Provide the (x, y) coordinate of the cell's center where the given text is located.  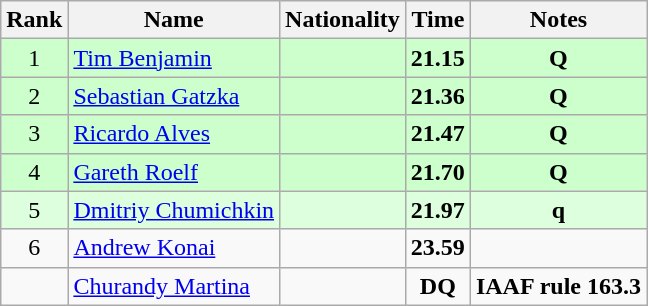
5 (34, 210)
21.70 (438, 172)
Andrew Konai (174, 248)
Tim Benjamin (174, 58)
21.15 (438, 58)
q (558, 210)
21.97 (438, 210)
21.47 (438, 134)
IAAF rule 163.3 (558, 286)
Churandy Martina (174, 286)
4 (34, 172)
Gareth Roelf (174, 172)
21.36 (438, 96)
Sebastian Gatzka (174, 96)
Time (438, 20)
Ricardo Alves (174, 134)
3 (34, 134)
Name (174, 20)
6 (34, 248)
23.59 (438, 248)
1 (34, 58)
2 (34, 96)
Notes (558, 20)
Rank (34, 20)
Dmitriy Chumichkin (174, 210)
DQ (438, 286)
Nationality (343, 20)
